Pinpoint the cell where the given text exists, returning its (X, Y) midpoint coordinate. 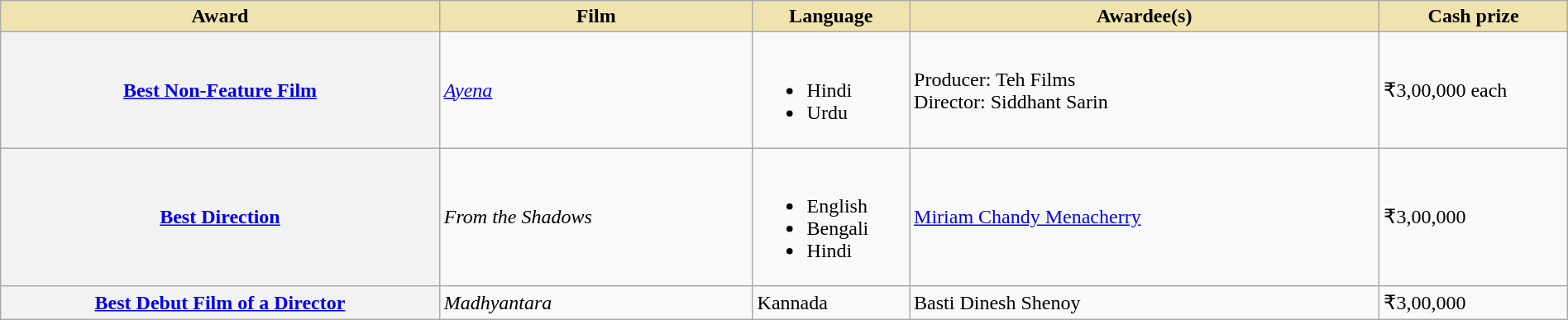
HindiUrdu (830, 90)
Best Non-Feature Film (220, 90)
Madhyantara (595, 303)
Best Direction (220, 217)
Award (220, 17)
Language (830, 17)
Miriam Chandy Menacherry (1145, 217)
Cash prize (1474, 17)
Kannada (830, 303)
₹3,00,000 each (1474, 90)
Basti Dinesh Shenoy (1145, 303)
Best Debut Film of a Director (220, 303)
Awardee(s) (1145, 17)
Ayena (595, 90)
EnglishBengaliHindi (830, 217)
Producer: Teh FilmsDirector: Siddhant Sarin (1145, 90)
From the Shadows (595, 217)
Film (595, 17)
